Return the [x, y] coordinate for the center point of the cell that contains the specified text.  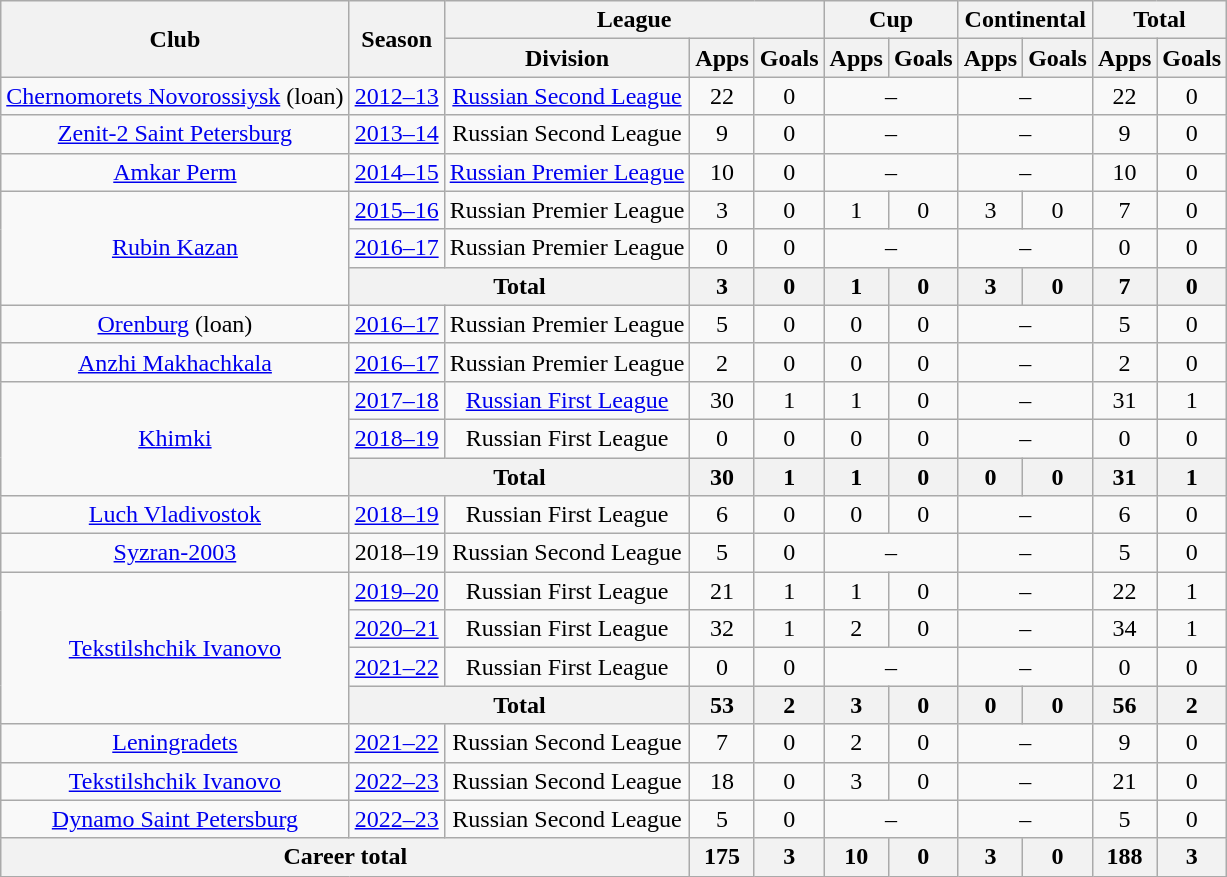
Continental [1025, 20]
Season [396, 39]
Zenit-2 Saint Petersburg [175, 134]
Dynamo Saint Petersburg [175, 819]
Chernomorets Novorossiysk (loan) [175, 96]
Amkar Perm [175, 172]
56 [1124, 705]
188 [1124, 857]
Luch Vladivostok [175, 515]
Club [175, 39]
Syzran-2003 [175, 553]
53 [722, 705]
2019–20 [396, 591]
2014–15 [396, 172]
34 [1124, 629]
League [634, 20]
18 [722, 781]
32 [722, 629]
2020–21 [396, 629]
Career total [346, 857]
Leningradets [175, 743]
Khimki [175, 438]
2012–13 [396, 96]
2017–18 [396, 400]
Division [567, 58]
2015–16 [396, 210]
Orenburg (loan) [175, 324]
Anzhi Makhachkala [175, 362]
2013–14 [396, 134]
Rubin Kazan [175, 248]
Cup [891, 20]
175 [722, 857]
